Search for the cell housing the specified text and yield its (x, y) center coordinate. 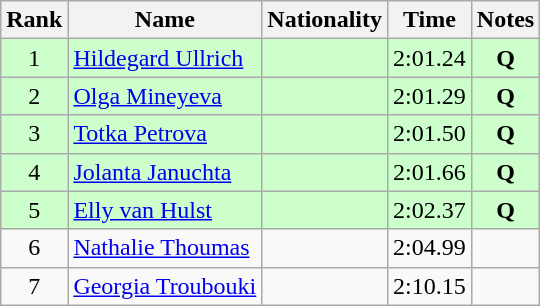
Jolanta Januchta (165, 172)
2:04.99 (430, 248)
2:01.24 (430, 58)
2:01.66 (430, 172)
2:02.37 (430, 210)
Hildegard Ullrich (165, 58)
6 (34, 248)
Rank (34, 20)
Elly van Hulst (165, 210)
Totka Petrova (165, 134)
7 (34, 286)
5 (34, 210)
Time (430, 20)
Nationality (325, 20)
2:01.50 (430, 134)
1 (34, 58)
Notes (505, 20)
2:10.15 (430, 286)
3 (34, 134)
2 (34, 96)
Nathalie Thoumas (165, 248)
2:01.29 (430, 96)
Olga Mineyeva (165, 96)
Georgia Troubouki (165, 286)
4 (34, 172)
Name (165, 20)
